Pinpoint the cell where the given text exists, returning its [X, Y] midpoint coordinate. 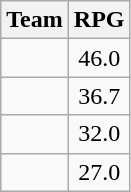
46.0 [99, 58]
27.0 [99, 172]
36.7 [99, 96]
32.0 [99, 134]
RPG [99, 20]
Team [35, 20]
